Return the (X, Y) coordinate for the center point of the cell that contains the specified text.  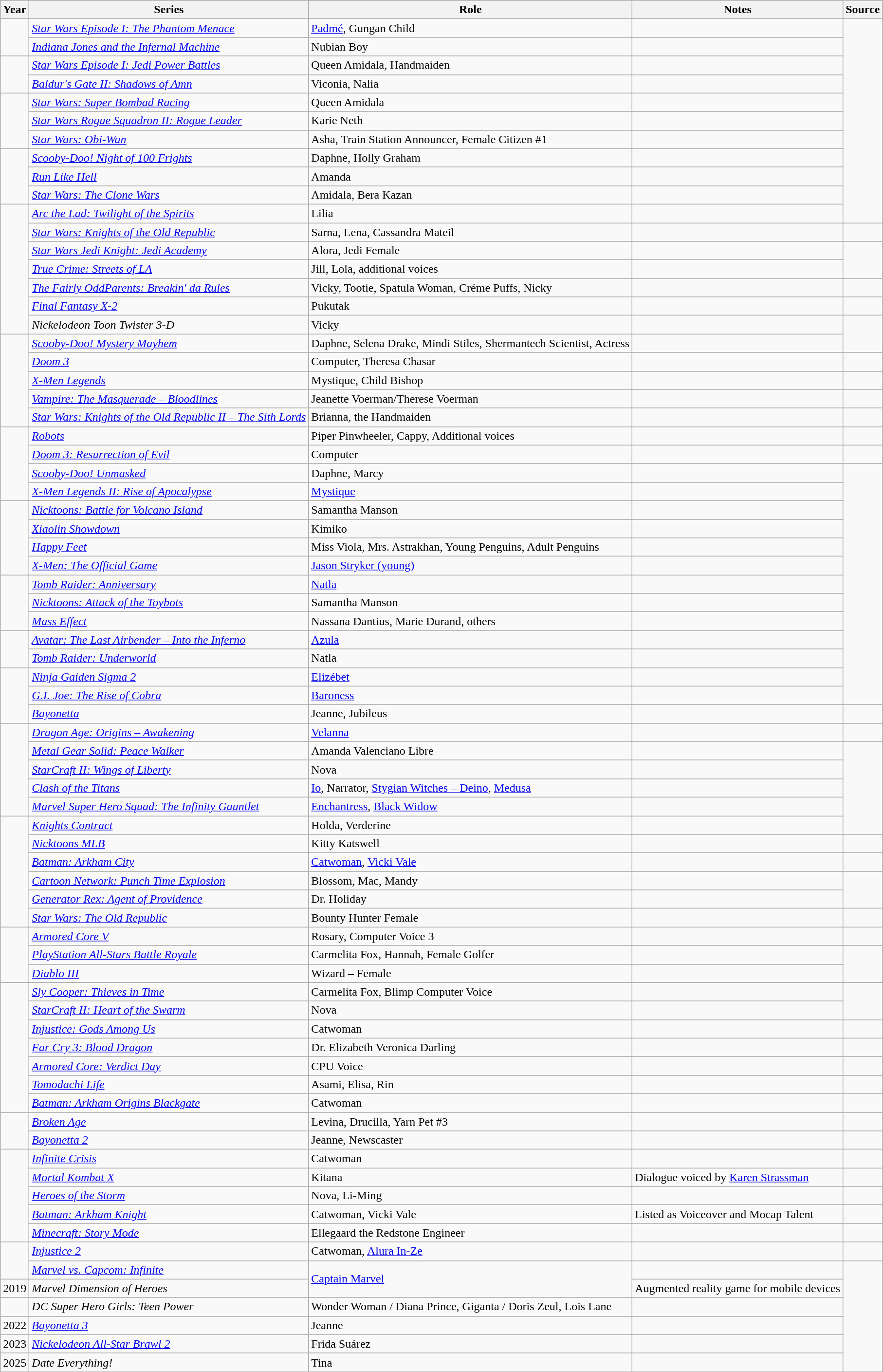
Lilia (470, 213)
Doom 3: Resurrection of Evil (169, 454)
Jeanne, Jubileus (470, 714)
Computer, Theresa Chasar (470, 362)
Nickelodeon Toon Twister 3-D (169, 325)
Tomb Raider: Underworld (169, 658)
Source (863, 10)
Series (169, 10)
Armored Core: Verdict Day (169, 1066)
Happy Feet (169, 547)
Notes (738, 10)
Arc the Lad: Twilight of the Spirits (169, 213)
Robots (169, 436)
Star Wars: The Old Republic (169, 918)
Kimiko (470, 528)
Star Wars: Knights of the Old Republic (169, 232)
Amanda (470, 176)
Star Wars Jedi Knight: Jedi Academy (169, 251)
Date Everything! (169, 1362)
Star Wars Rogue Squadron II: Rogue Leader (169, 121)
Bayonetta 3 (169, 1325)
Year (15, 10)
Jeanne (470, 1325)
Marvel vs. Capcom: Infinite (169, 1270)
Infinite Crisis (169, 1159)
PlayStation All-Stars Battle Royale (169, 955)
Daphne, Selena Drake, Mindi Stiles, Shermantech Scientist, Actress (470, 343)
Jeanne, Newscaster (470, 1140)
Alora, Jedi Female (470, 251)
X-Men Legends II: Rise of Apocalypse (169, 491)
Vicky (470, 325)
Nubian Boy (470, 47)
Mass Effect (169, 621)
Nicktoons MLB (169, 844)
Enchantress, Black Widow (470, 806)
Piper Pinwheeler, Cappy, Additional voices (470, 436)
Wizard – Female (470, 973)
Padmé, Gungan Child (470, 28)
Ellegaard the Redstone Engineer (470, 1233)
Star Wars Episode I: The Phantom Menace (169, 28)
X-Men: The Official Game (169, 566)
Dialogue voiced by Karen Strassman (738, 1177)
Star Wars: Knights of the Old Republic II – The Sith Lords (169, 417)
Queen Amidala, Handmaiden (470, 65)
Scooby-Doo! Night of 100 Frights (169, 158)
Nickelodeon All-Star Brawl 2 (169, 1344)
Listed as Voiceover and Mocap Talent (738, 1214)
Armored Core V (169, 936)
Ninja Gaiden Sigma 2 (169, 677)
Azula (470, 640)
Augmented reality game for mobile devices (738, 1288)
Cartoon Network: Punch Time Explosion (169, 881)
Wonder Woman / Diana Prince, Giganta / Doris Zeul, Lois Lane (470, 1307)
Dr. Holiday (470, 899)
Xiaolin Showdown (169, 528)
Mortal Kombat X (169, 1177)
Diablo III (169, 973)
DC Super Hero Girls: Teen Power (169, 1307)
Bounty Hunter Female (470, 918)
X-Men Legends (169, 380)
Holda, Verderine (470, 825)
Daphne, Marcy (470, 473)
Kitty Katswell (470, 844)
Jeanette Voerman/Therese Voerman (470, 399)
Batman: Arkham Origins Blackgate (169, 1103)
Captain Marvel (470, 1279)
Rosary, Computer Voice 3 (470, 936)
Sarna, Lena, Cassandra Mateil (470, 232)
Scooby-Doo! Mystery Mayhem (169, 343)
Bayonetta 2 (169, 1140)
Velanna (470, 732)
Nassana Dantius, Marie Durand, others (470, 621)
Batman: Arkham City (169, 862)
Dr. Elizabeth Veronica Darling (470, 1047)
Doom 3 (169, 362)
Jill, Lola, additional voices (470, 269)
Miss Viola, Mrs. Astrakhan, Young Penguins, Adult Penguins (470, 547)
2019 (15, 1288)
Marvel Dimension of Heroes (169, 1288)
Asha, Train Station Announcer, Female Citizen #1 (470, 139)
2023 (15, 1344)
Vampire: The Masquerade – Bloodlines (169, 399)
G.I. Joe: The Rise of Cobra (169, 695)
Blossom, Mac, Mandy (470, 881)
Avatar: The Last Airbender – Into the Inferno (169, 640)
Star Wars: Obi-Wan (169, 139)
Mystique (470, 491)
Injustice: Gods Among Us (169, 1029)
Kitana (470, 1177)
Heroes of the Storm (169, 1196)
Carmelita Fox, Blimp Computer Voice (470, 992)
Pukutak (470, 306)
Mystique, Child Bishop (470, 380)
Indiana Jones and the Infernal Machine (169, 47)
StarCraft II: Wings of Liberty (169, 769)
Karie Neth (470, 121)
Elizébet (470, 677)
Levina, Drucilla, Yarn Pet #3 (470, 1121)
StarCraft II: Heart of the Swarm (169, 1010)
Jason Stryker (young) (470, 566)
Generator Rex: Agent of Providence (169, 899)
Scooby-Doo! Unmasked (169, 473)
2025 (15, 1362)
Dragon Age: Origins – Awakening (169, 732)
CPU Voice (470, 1066)
Asami, Elisa, Rin (470, 1084)
Baldur's Gate II: Shadows of Amn (169, 84)
Viconia, Nalia (470, 84)
Frida Suárez (470, 1344)
Metal Gear Solid: Peace Walker (169, 751)
Amidala, Bera Kazan (470, 195)
Computer (470, 454)
Star Wars Episode I: Jedi Power Battles (169, 65)
Injustice 2 (169, 1251)
Nicktoons: Attack of the Toybots (169, 603)
Nova, Li-Ming (470, 1196)
Amanda Valenciano Libre (470, 751)
Sly Cooper: Thieves in Time (169, 992)
Role (470, 10)
Star Wars: The Clone Wars (169, 195)
Minecraft: Story Mode (169, 1233)
Star Wars: Super Bombad Racing (169, 102)
Broken Age (169, 1121)
Batman: Arkham Knight (169, 1214)
Tomodachi Life (169, 1084)
Tina (470, 1362)
The Fairly OddParents: Breakin' da Rules (169, 288)
2022 (15, 1325)
Far Cry 3: Blood Dragon (169, 1047)
Queen Amidala (470, 102)
Run Like Hell (169, 176)
True Crime: Streets of LA (169, 269)
Marvel Super Hero Squad: The Infinity Gauntlet (169, 806)
Clash of the Titans (169, 788)
Baroness (470, 695)
Catwoman, Alura In-Ze (470, 1251)
Final Fantasy X-2 (169, 306)
Tomb Raider: Anniversary (169, 584)
Nicktoons: Battle for Volcano Island (169, 510)
Bayonetta (169, 714)
Knights Contract (169, 825)
Daphne, Holly Graham (470, 158)
Io, Narrator, Stygian Witches – Deino, Medusa (470, 788)
Vicky, Tootie, Spatula Woman, Créme Puffs, Nicky (470, 288)
Brianna, the Handmaiden (470, 417)
Carmelita Fox, Hannah, Female Golfer (470, 955)
